Output the [x, y] coordinate of the center of the cell containing the given text.  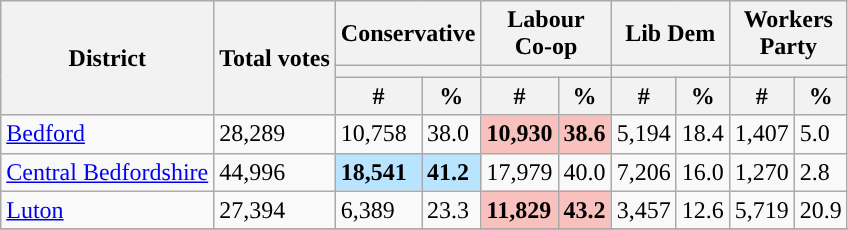
41.2 [452, 172]
Central Bedfordshire [108, 172]
7,206 [644, 172]
2.8 [820, 172]
38.6 [584, 134]
Lib Dem [670, 34]
43.2 [584, 210]
12.6 [702, 210]
Bedford [108, 134]
23.3 [452, 210]
11,829 [520, 210]
10,758 [378, 134]
17,979 [520, 172]
3,457 [644, 210]
10,930 [520, 134]
5,194 [644, 134]
6,389 [378, 210]
Conservative [408, 34]
20.9 [820, 210]
16.0 [702, 172]
WorkersParty [788, 34]
Total votes [275, 58]
18,541 [378, 172]
5,719 [762, 210]
5.0 [820, 134]
18.4 [702, 134]
1,270 [762, 172]
44,996 [275, 172]
District [108, 58]
1,407 [762, 134]
28,289 [275, 134]
Luton [108, 210]
40.0 [584, 172]
38.0 [452, 134]
27,394 [275, 210]
LabourCo-op [546, 34]
